Detect which cell encompasses the target text, then output its [X, Y] center coordinate. 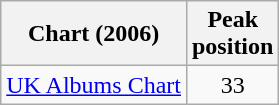
UK Albums Chart [94, 85]
33 [232, 85]
Chart (2006) [94, 34]
Peakposition [232, 34]
